Determine the [x, y] coordinate at the center of the cell enclosing the given text.  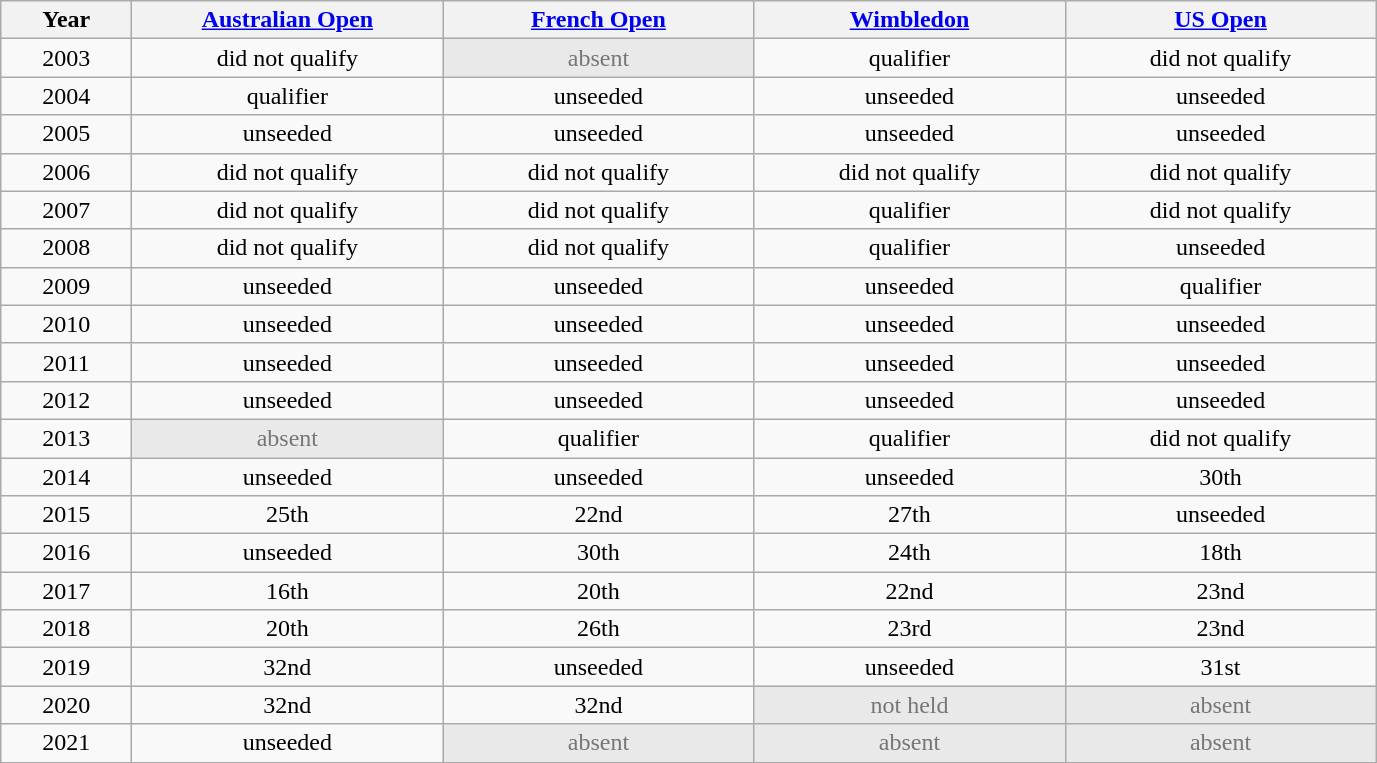
26th [598, 629]
2012 [66, 400]
18th [1220, 553]
2007 [66, 210]
2009 [66, 286]
2020 [66, 705]
2019 [66, 667]
2005 [66, 134]
Year [66, 20]
2003 [66, 58]
US Open [1220, 20]
French Open [598, 20]
2018 [66, 629]
2017 [66, 591]
2014 [66, 477]
Australian Open [288, 20]
Wimbledon [910, 20]
2011 [66, 362]
25th [288, 515]
2016 [66, 553]
23rd [910, 629]
2008 [66, 248]
2006 [66, 172]
31st [1220, 667]
2004 [66, 96]
2021 [66, 743]
2010 [66, 324]
24th [910, 553]
2013 [66, 438]
not held [910, 705]
2015 [66, 515]
27th [910, 515]
16th [288, 591]
